Return [x, y] of the center of cell containing provided text 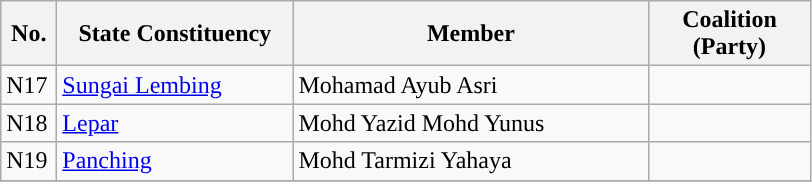
Mohd Tarmizi Yahaya [471, 161]
Mohamad Ayub Asri [471, 85]
Coalition (Party) [730, 34]
Panching [175, 161]
Member [471, 34]
N19 [29, 161]
No. [29, 34]
Sungai Lembing [175, 85]
Lepar [175, 123]
N17 [29, 85]
Mohd Yazid Mohd Yunus [471, 123]
State Constituency [175, 34]
N18 [29, 123]
